Extract the (x, y) coordinate from the center of the cell holding the provided text.  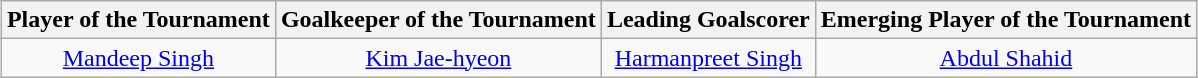
Player of the Tournament (138, 20)
Harmanpreet Singh (708, 58)
Abdul Shahid (1006, 58)
Kim Jae-hyeon (438, 58)
Mandeep Singh (138, 58)
Goalkeeper of the Tournament (438, 20)
Leading Goalscorer (708, 20)
Emerging Player of the Tournament (1006, 20)
